For the text-containing cell, return its midpoint in [x, y] coordinate format. 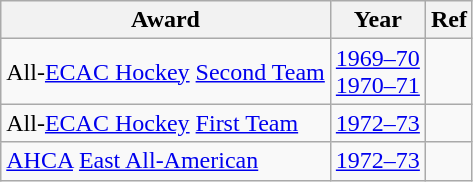
Ref [448, 20]
All-ECAC Hockey First Team [166, 123]
All-ECAC Hockey Second Team [166, 72]
Year [378, 20]
AHCA East All-American [166, 161]
1969–701970–71 [378, 72]
Award [166, 20]
